Scan for the cell matching the given text and deliver its (x, y) coordinate at center. 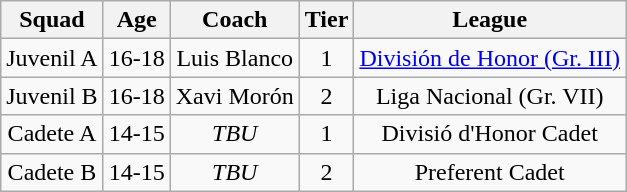
Divisió d'Honor Cadet (490, 134)
Cadete A (52, 134)
Juvenil B (52, 96)
Cadete B (52, 172)
Juvenil A (52, 58)
Preferent Cadet (490, 172)
Tier (326, 20)
Coach (234, 20)
División de Honor (Gr. III) (490, 58)
Xavi Morón (234, 96)
Liga Nacional (Gr. VII) (490, 96)
League (490, 20)
Luis Blanco (234, 58)
Age (136, 20)
Squad (52, 20)
